Return [x, y] of the center of cell containing provided text 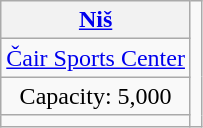
Capacity: 5,000 [96, 96]
Čair Sports Center [96, 58]
Niš [96, 20]
